Locate the cell with the specified text and output its [X, Y] center coordinate. 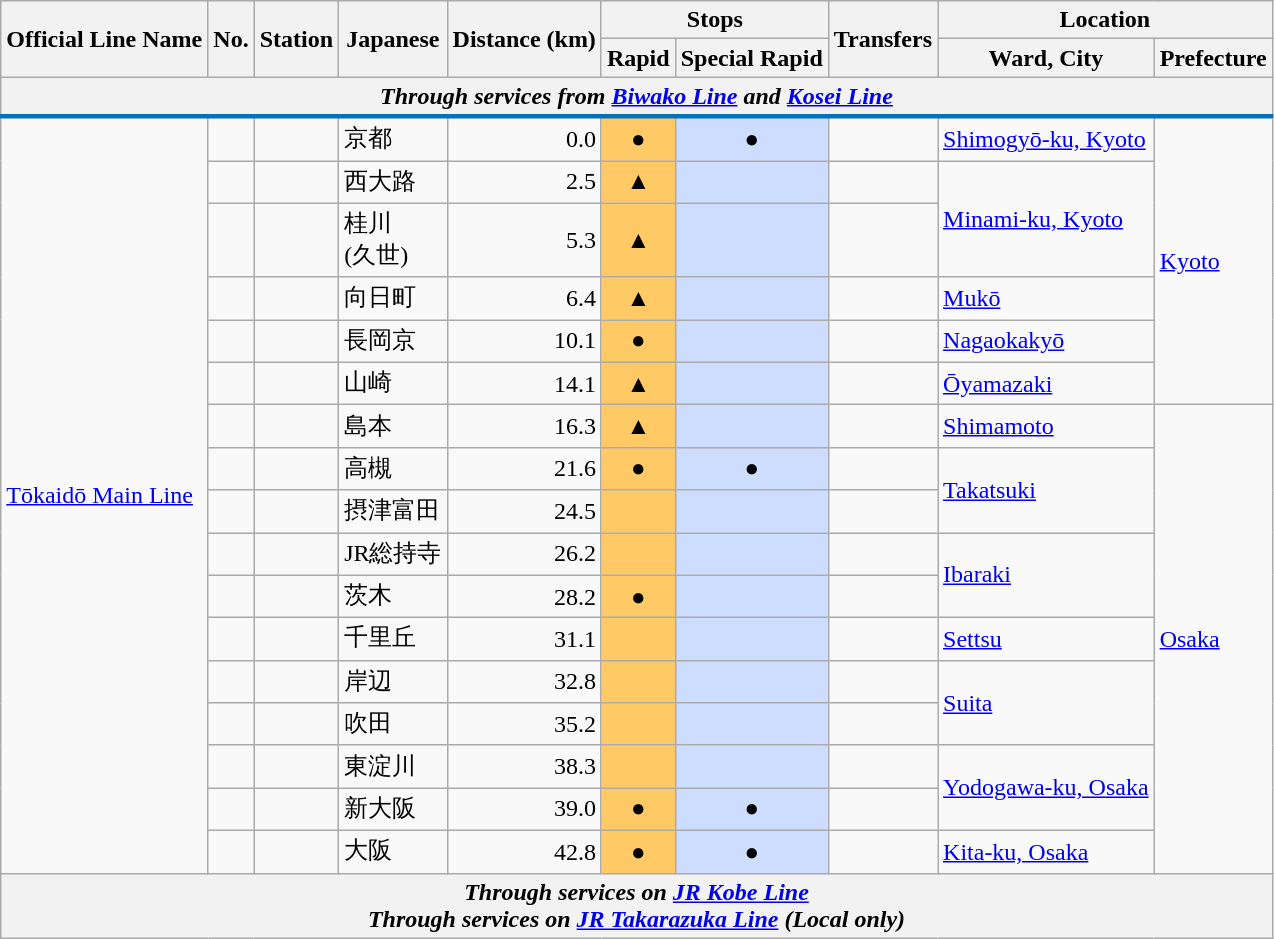
14.1 [524, 384]
0.0 [524, 138]
39.0 [524, 810]
島本 [393, 426]
岸辺 [393, 682]
Transfers [882, 39]
16.3 [524, 426]
東淀川 [393, 766]
No. [231, 39]
31.1 [524, 640]
Mukō [1046, 298]
24.5 [524, 512]
向日町 [393, 298]
Suita [1046, 702]
Yodogawa-ku, Osaka [1046, 788]
38.3 [524, 766]
Shimamoto [1046, 426]
Kita-ku, Osaka [1046, 852]
Osaka [1213, 639]
高槻 [393, 468]
42.8 [524, 852]
Minami-ku, Kyoto [1046, 218]
Shimogyō-ku, Kyoto [1046, 138]
桂川(久世) [393, 240]
Through services from Biwako Line and Kosei Line [636, 97]
Location [1106, 20]
Prefecture [1213, 58]
茨木 [393, 596]
千里丘 [393, 640]
Special Rapid [752, 58]
28.2 [524, 596]
吹田 [393, 724]
2.5 [524, 182]
京都 [393, 138]
JR総持寺 [393, 554]
10.1 [524, 342]
Through services on JR Kobe LineThrough services on JR Takarazuka Line (Local only) [636, 906]
Settsu [1046, 640]
Distance (km) [524, 39]
摂津富田 [393, 512]
6.4 [524, 298]
山崎 [393, 384]
Japanese [393, 39]
5.3 [524, 240]
Station [296, 39]
新大阪 [393, 810]
Ōyamazaki [1046, 384]
Nagaokakyō [1046, 342]
大阪 [393, 852]
26.2 [524, 554]
21.6 [524, 468]
Stops [714, 20]
長岡京 [393, 342]
Ward, City [1046, 58]
Takatsuki [1046, 490]
Tōkaidō Main Line [104, 494]
Ibaraki [1046, 574]
Kyoto [1213, 260]
32.8 [524, 682]
Rapid [638, 58]
Official Line Name [104, 39]
西大路 [393, 182]
35.2 [524, 724]
